Extract the (x, y) coordinate from the center of the cell holding the provided text.  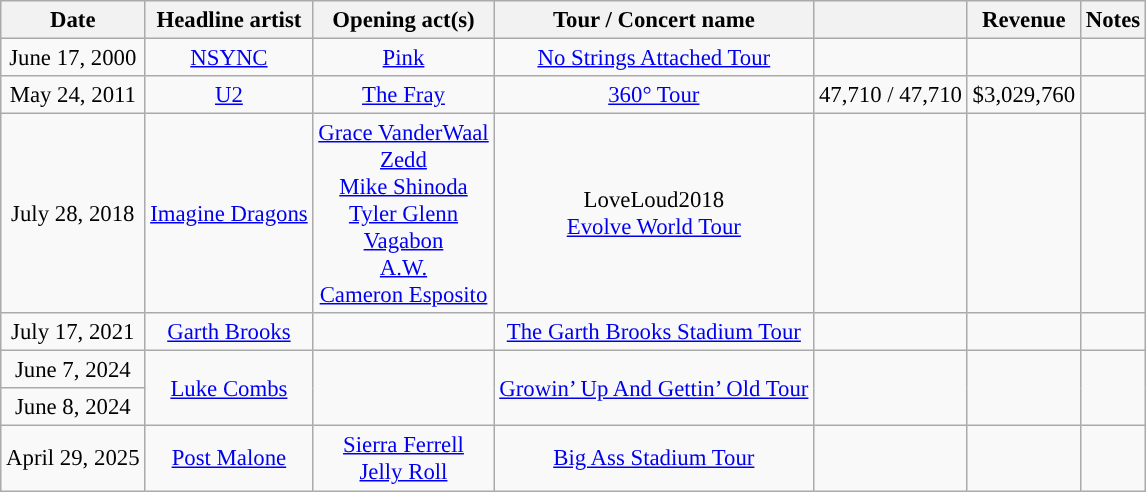
Imagine Dragons (229, 214)
Headline artist (229, 20)
April 29, 2025 (73, 458)
Growin’ Up And Gettin’ Old Tour (654, 388)
Grace VanderWaalZeddMike ShinodaTyler GlennVagabonA.W.Cameron Esposito (404, 214)
May 24, 2011 (73, 95)
Date (73, 20)
U2 (229, 95)
Sierra FerrellJelly Roll (404, 458)
Garth Brooks (229, 332)
Revenue (1024, 20)
The Garth Brooks Stadium Tour (654, 332)
47,710 / 47,710 (891, 95)
June 17, 2000 (73, 58)
No Strings Attached Tour (654, 58)
July 28, 2018 (73, 214)
The Fray (404, 95)
Tour / Concert name (654, 20)
LoveLoud2018Evolve World Tour (654, 214)
June 8, 2024 (73, 407)
NSYNC (229, 58)
Big Ass Stadium Tour (654, 458)
$3,029,760 (1024, 95)
Post Malone (229, 458)
360° Tour (654, 95)
Pink (404, 58)
July 17, 2021 (73, 332)
June 7, 2024 (73, 370)
Notes (1112, 20)
Opening act(s) (404, 20)
Luke Combs (229, 388)
